Identify which cell holds the provided text, then report its (X, Y) central coordinate. 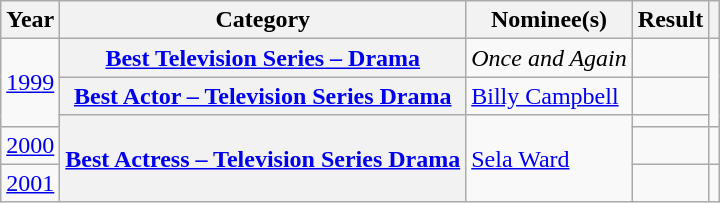
Nominee(s) (550, 20)
2000 (30, 145)
2001 (30, 183)
1999 (30, 82)
Result (670, 20)
Best Television Series – Drama (263, 58)
Once and Again (550, 58)
Year (30, 20)
Sela Ward (550, 158)
Best Actor – Television Series Drama (263, 96)
Category (263, 20)
Billy Campbell (550, 96)
Best Actress – Television Series Drama (263, 158)
